Capture the cell that displays the provided text and extract its [x, y] central coordinate. 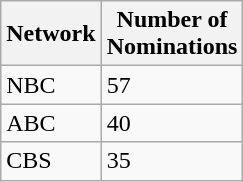
NBC [51, 85]
ABC [51, 123]
CBS [51, 161]
Number ofNominations [172, 34]
Network [51, 34]
35 [172, 161]
40 [172, 123]
57 [172, 85]
